Search for the cell housing the specified text and yield its (x, y) center coordinate. 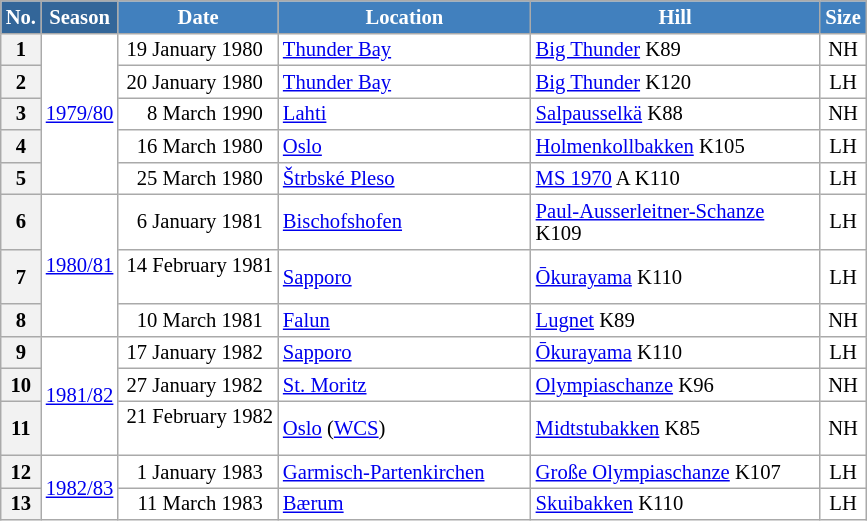
Hill (676, 16)
Bischofshofen (404, 222)
8 March 1990 (198, 113)
7 (21, 276)
Oslo (WCS) (404, 428)
Große Olympiaschanze K107 (676, 471)
8 (21, 320)
Size (842, 16)
1982/83 (80, 487)
Season (80, 16)
27 January 1982 (198, 384)
St. Moritz (404, 384)
Big Thunder K120 (676, 81)
MS 1970 A K110 (676, 178)
Oslo (404, 146)
19 January 1980 (198, 49)
Lahti (404, 113)
6 January 1981 (198, 222)
Bærum (404, 503)
Big Thunder K89 (676, 49)
Paul-Ausserleitner-Schanze K109 (676, 222)
9 (21, 352)
Holmenkollbakken K105 (676, 146)
Skuibakken K110 (676, 503)
Falun (404, 320)
2 (21, 81)
6 (21, 222)
1 January 1983 (198, 471)
1979/80 (80, 114)
13 (21, 503)
Štrbské Pleso (404, 178)
Garmisch-Partenkirchen (404, 471)
Midtstubakken K85 (676, 428)
Olympiaschanze K96 (676, 384)
Location (404, 16)
21 February 1982 (198, 428)
16 March 1980 (198, 146)
Salpausselkä K88 (676, 113)
3 (21, 113)
1980/81 (80, 265)
4 (21, 146)
11 (21, 428)
10 March 1981 (198, 320)
10 (21, 384)
5 (21, 178)
17 January 1982 (198, 352)
25 March 1980 (198, 178)
1981/82 (80, 396)
1 (21, 49)
14 February 1981 (198, 276)
11 March 1983 (198, 503)
20 January 1980 (198, 81)
No. (21, 16)
Lugnet K89 (676, 320)
Date (198, 16)
12 (21, 471)
